Identify which cell holds the provided text, then report its [x, y] central coordinate. 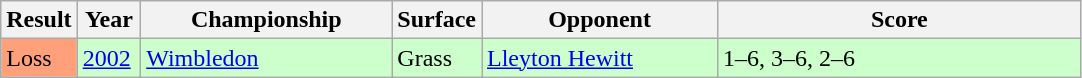
Result [39, 20]
Opponent [600, 20]
Grass [437, 58]
1–6, 3–6, 2–6 [900, 58]
Lleyton Hewitt [600, 58]
Score [900, 20]
Surface [437, 20]
Loss [39, 58]
2002 [109, 58]
Championship [266, 20]
Year [109, 20]
Wimbledon [266, 58]
